Return (X, Y) of the center of cell containing provided text 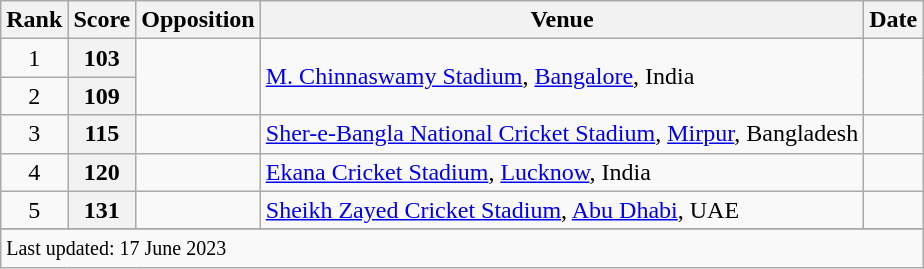
115 (102, 134)
5 (34, 210)
Opposition (198, 20)
Rank (34, 20)
Date (894, 20)
Ekana Cricket Stadium, Lucknow, India (562, 172)
M. Chinnaswamy Stadium, Bangalore, India (562, 77)
4 (34, 172)
3 (34, 134)
1 (34, 58)
120 (102, 172)
Sheikh Zayed Cricket Stadium, Abu Dhabi, UAE (562, 210)
2 (34, 96)
Last updated: 17 June 2023 (462, 248)
109 (102, 96)
131 (102, 210)
Venue (562, 20)
103 (102, 58)
Sher-e-Bangla National Cricket Stadium, Mirpur, Bangladesh (562, 134)
Score (102, 20)
